Determine the (x, y) coordinate at the center of the cell enclosing the given text.  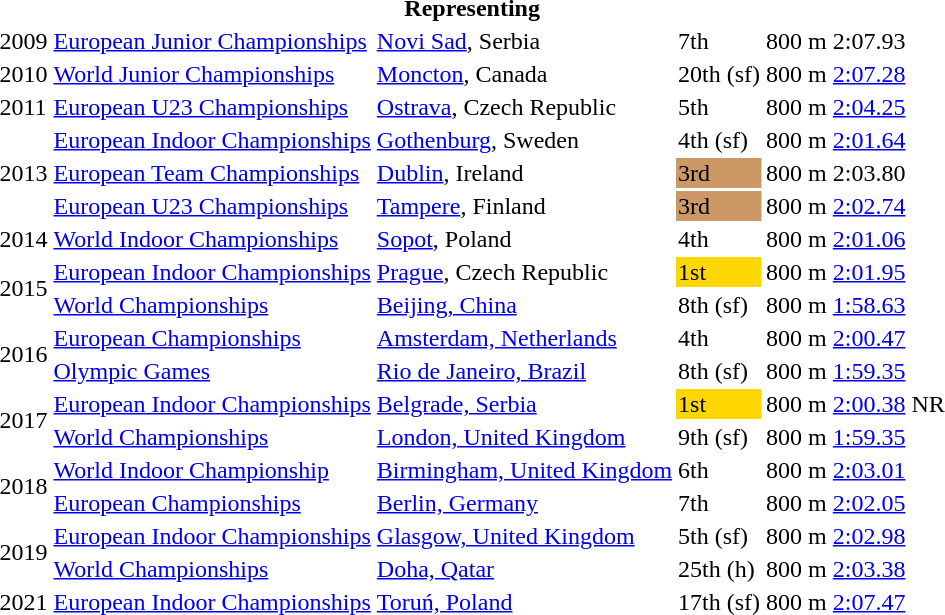
Novi Sad, Serbia (524, 41)
World Junior Championships (212, 74)
Berlin, Germany (524, 503)
World Indoor Championship (212, 470)
Dublin, Ireland (524, 173)
20th (sf) (720, 74)
Beijing, China (524, 305)
Doha, Qatar (524, 569)
London, United Kingdom (524, 437)
5th (sf) (720, 536)
Gothenburg, Sweden (524, 140)
European Junior Championships (212, 41)
Prague, Czech Republic (524, 272)
Olympic Games (212, 371)
Ostrava, Czech Republic (524, 107)
European Team Championships (212, 173)
Glasgow, United Kingdom (524, 536)
4th (sf) (720, 140)
Moncton, Canada (524, 74)
5th (720, 107)
Sopot, Poland (524, 239)
Rio de Janeiro, Brazil (524, 371)
6th (720, 470)
World Indoor Championships (212, 239)
25th (h) (720, 569)
Belgrade, Serbia (524, 404)
Amsterdam, Netherlands (524, 338)
Tampere, Finland (524, 206)
9th (sf) (720, 437)
Birmingham, United Kingdom (524, 470)
